Extract the (X, Y) coordinate from the center of the cell holding the provided text.  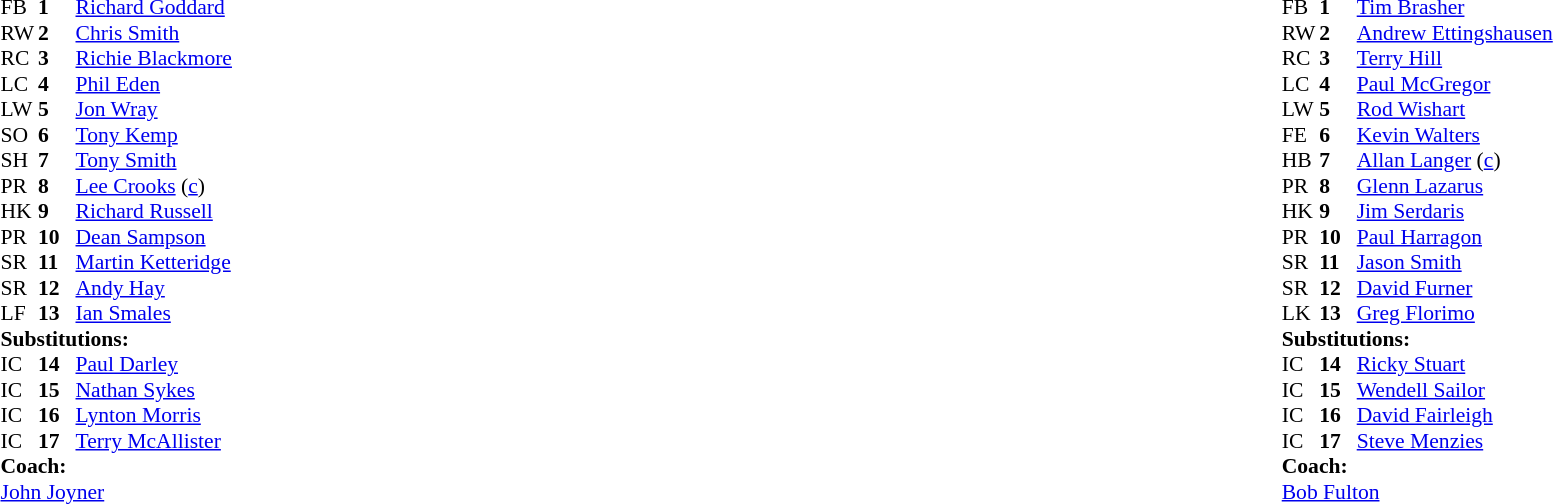
Dean Sampson (154, 237)
LF (19, 313)
Nathan Sykes (154, 390)
Allan Langer (c) (1455, 161)
Lynton Morris (154, 415)
Tony Kemp (154, 135)
Tony Smith (154, 161)
Rod Wishart (1455, 109)
Ian Smales (154, 313)
Jason Smith (1455, 263)
HB (1301, 161)
Wendell Sailor (1455, 390)
SO (19, 135)
Richie Blackmore (154, 59)
Jon Wray (154, 109)
Steve Menzies (1455, 441)
Andrew Ettingshausen (1455, 33)
LK (1301, 313)
FE (1301, 135)
David Fairleigh (1455, 415)
Chris Smith (154, 33)
Jim Serdaris (1455, 211)
SH (19, 161)
Paul Darley (154, 365)
David Furner (1455, 288)
Greg Florimo (1455, 313)
Martin Ketteridge (154, 263)
Richard Russell (154, 211)
Terry McAllister (154, 441)
Paul McGregor (1455, 84)
Phil Eden (154, 84)
Andy Hay (154, 288)
Paul Harragon (1455, 237)
Lee Crooks (c) (154, 186)
Ricky Stuart (1455, 365)
Terry Hill (1455, 59)
Glenn Lazarus (1455, 186)
Kevin Walters (1455, 135)
